Scan for the cell matching the given text and deliver its [X, Y] coordinate at center. 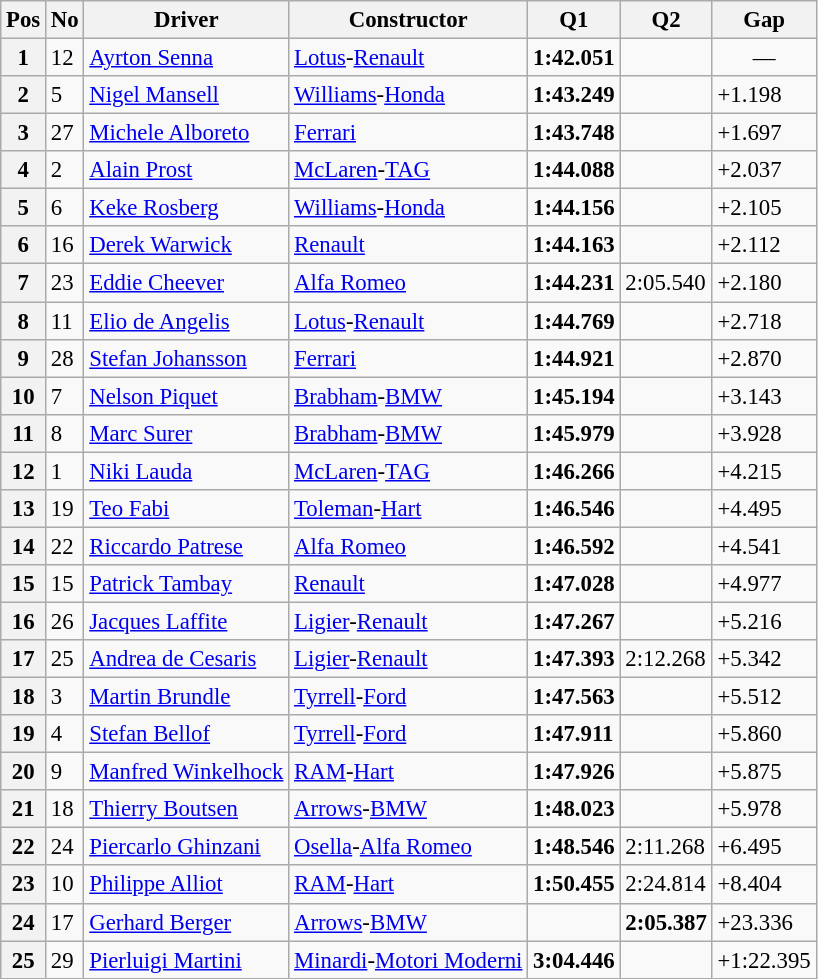
Marc Surer [186, 433]
Constructor [408, 20]
1:44.163 [574, 245]
2:05.387 [666, 922]
2:05.540 [666, 283]
+2.037 [764, 170]
Ayrton Senna [186, 58]
26 [65, 621]
1:44.088 [574, 170]
— [764, 58]
Stefan Bellof [186, 734]
1:47.028 [574, 584]
1:47.911 [574, 734]
+6.495 [764, 847]
2:24.814 [666, 885]
Piercarlo Ghinzani [186, 847]
2:12.268 [666, 659]
1:47.267 [574, 621]
1:46.546 [574, 509]
1:47.393 [574, 659]
Toleman-Hart [408, 509]
Niki Lauda [186, 471]
Philippe Alliot [186, 885]
Martin Brundle [186, 697]
1:47.563 [574, 697]
Stefan Johansson [186, 358]
+1.697 [764, 133]
+4.495 [764, 509]
+23.336 [764, 922]
20 [24, 772]
Teo Fabi [186, 509]
+4.215 [764, 471]
Pos [24, 20]
1:44.769 [574, 321]
+5.978 [764, 809]
Keke Rosberg [186, 208]
Gerhard Berger [186, 922]
+1.198 [764, 95]
+8.404 [764, 885]
Driver [186, 20]
+2.180 [764, 283]
Minardi-Motori Moderni [408, 960]
27 [65, 133]
+2.718 [764, 321]
1:50.455 [574, 885]
Thierry Boutsen [186, 809]
3:04.446 [574, 960]
Alain Prost [186, 170]
1:48.023 [574, 809]
1:46.266 [574, 471]
1:44.921 [574, 358]
2:11.268 [666, 847]
Q1 [574, 20]
Andrea de Cesaris [186, 659]
1:47.926 [574, 772]
Patrick Tambay [186, 584]
+3.143 [764, 396]
1:45.979 [574, 433]
1:43.249 [574, 95]
+5.860 [764, 734]
Gap [764, 20]
+2.105 [764, 208]
+2.112 [764, 245]
13 [24, 509]
No [65, 20]
+5.512 [764, 697]
Derek Warwick [186, 245]
Pierluigi Martini [186, 960]
Jacques Laffite [186, 621]
14 [24, 546]
+1:22.395 [764, 960]
21 [24, 809]
28 [65, 358]
+4.977 [764, 584]
Elio de Angelis [186, 321]
+2.870 [764, 358]
1:45.194 [574, 396]
Q2 [666, 20]
Riccardo Patrese [186, 546]
1:42.051 [574, 58]
+3.928 [764, 433]
1:48.546 [574, 847]
1:46.592 [574, 546]
+5.875 [764, 772]
Manfred Winkelhock [186, 772]
1:44.231 [574, 283]
29 [65, 960]
+4.541 [764, 546]
+5.216 [764, 621]
1:43.748 [574, 133]
+5.342 [764, 659]
1:44.156 [574, 208]
Nigel Mansell [186, 95]
Michele Alboreto [186, 133]
Osella-Alfa Romeo [408, 847]
Nelson Piquet [186, 396]
Eddie Cheever [186, 283]
